Capture the cell that displays the provided text and extract its (x, y) central coordinate. 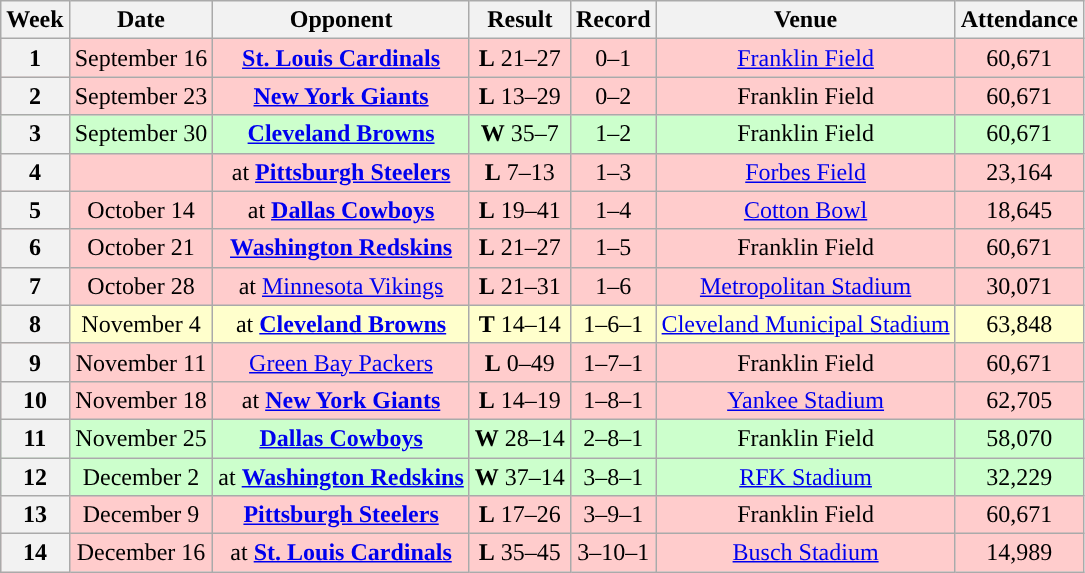
at St. Louis Cardinals (341, 553)
at Washington Redskins (341, 477)
December 9 (141, 515)
at Dallas Cowboys (341, 210)
12 (35, 477)
0–1 (613, 58)
58,070 (1019, 438)
9 (35, 362)
Busch Stadium (806, 553)
December 16 (141, 553)
T 14–14 (520, 324)
at New York Giants (341, 400)
Venue (806, 20)
Green Bay Packers (341, 362)
62,705 (1019, 400)
Record (613, 20)
23,164 (1019, 172)
Date (141, 20)
7 (35, 286)
1 (35, 58)
6 (35, 248)
L 19–41 (520, 210)
63,848 (1019, 324)
St. Louis Cardinals (341, 58)
W 35–7 (520, 134)
Forbes Field (806, 172)
L 14–19 (520, 400)
Dallas Cowboys (341, 438)
L 21–31 (520, 286)
3–10–1 (613, 553)
1–2 (613, 134)
0–2 (613, 96)
November 18 (141, 400)
Pittsburgh Steelers (341, 515)
November 4 (141, 324)
L 13–29 (520, 96)
5 (35, 210)
Metropolitan Stadium (806, 286)
L 35–45 (520, 553)
Result (520, 20)
Cleveland Municipal Stadium (806, 324)
October 28 (141, 286)
October 14 (141, 210)
at Pittsburgh Steelers (341, 172)
13 (35, 515)
1–5 (613, 248)
September 23 (141, 96)
30,071 (1019, 286)
RFK Stadium (806, 477)
L 0–49 (520, 362)
14,989 (1019, 553)
November 11 (141, 362)
New York Giants (341, 96)
October 21 (141, 248)
1–7–1 (613, 362)
10 (35, 400)
3–9–1 (613, 515)
1–8–1 (613, 400)
2–8–1 (613, 438)
Attendance (1019, 20)
1–6 (613, 286)
8 (35, 324)
Cotton Bowl (806, 210)
Opponent (341, 20)
1–3 (613, 172)
3 (35, 134)
Cleveland Browns (341, 134)
Week (35, 20)
at Cleveland Browns (341, 324)
L 17–26 (520, 515)
December 2 (141, 477)
1–4 (613, 210)
18,645 (1019, 210)
32,229 (1019, 477)
L 7–13 (520, 172)
14 (35, 553)
4 (35, 172)
November 25 (141, 438)
Washington Redskins (341, 248)
September 16 (141, 58)
W 28–14 (520, 438)
3–8–1 (613, 477)
11 (35, 438)
September 30 (141, 134)
1–6–1 (613, 324)
W 37–14 (520, 477)
at Minnesota Vikings (341, 286)
2 (35, 96)
Yankee Stadium (806, 400)
